Determine the (X, Y) coordinate at the center of the cell enclosing the given text.  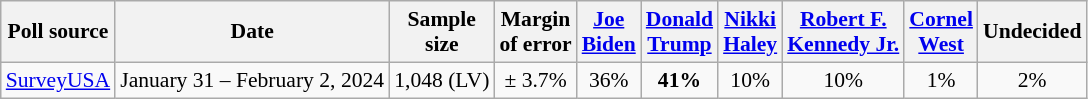
NikkiHaley (750, 32)
1% (941, 80)
JoeBiden (609, 32)
Marginof error (535, 32)
41% (680, 80)
Poll source (58, 32)
± 3.7% (535, 80)
Date (252, 32)
SurveyUSA (58, 80)
36% (609, 80)
Robert F.Kennedy Jr. (843, 32)
1,048 (LV) (442, 80)
January 31 – February 2, 2024 (252, 80)
DonaldTrump (680, 32)
2% (1032, 80)
Undecided (1032, 32)
CornelWest (941, 32)
Samplesize (442, 32)
